Return the [x, y] coordinate for the center point of the cell that contains the specified text.  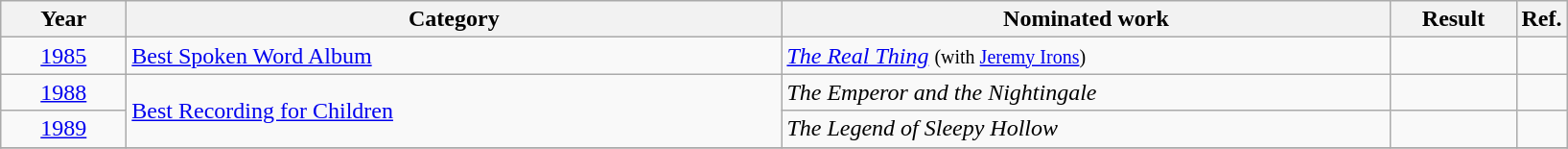
The Legend of Sleepy Hollow [1086, 129]
Ref. [1542, 19]
Best Recording for Children [455, 111]
Year [63, 19]
1988 [63, 92]
The Emperor and the Nightingale [1086, 92]
1989 [63, 129]
The Real Thing (with Jeremy Irons) [1086, 56]
Category [455, 19]
Best Spoken Word Album [455, 56]
Nominated work [1086, 19]
Result [1454, 19]
1985 [63, 56]
